Search for the cell housing the specified text and yield its [X, Y] center coordinate. 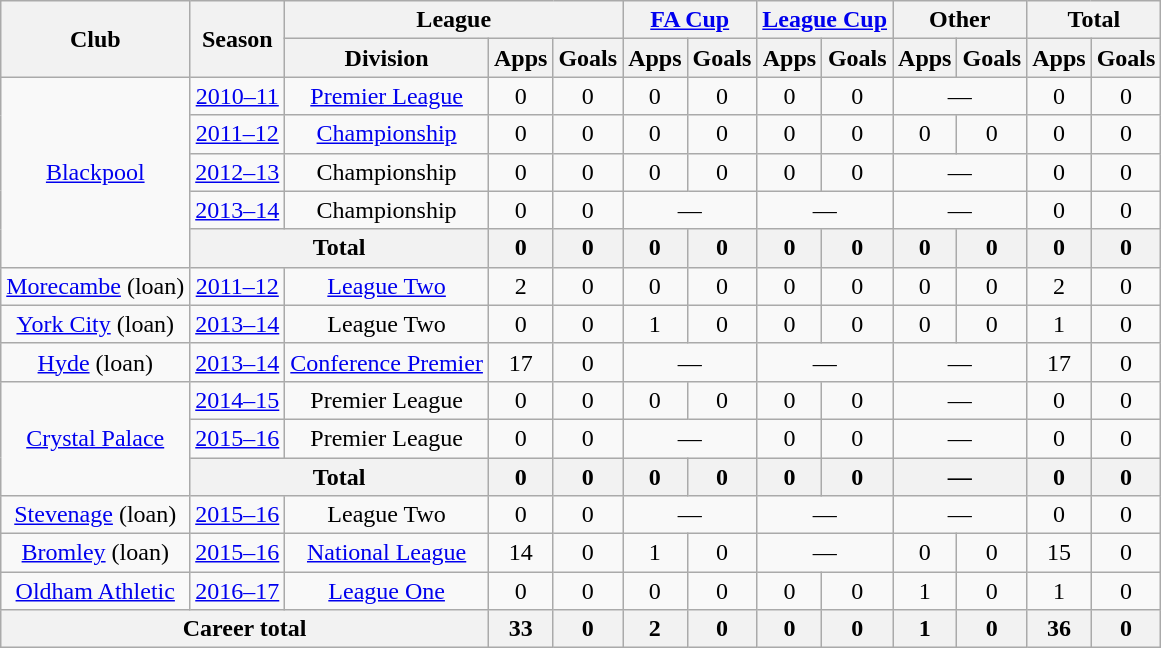
Club [96, 39]
36 [1059, 629]
Crystal Palace [96, 438]
Division [387, 58]
Career total [245, 629]
League Cup [825, 20]
Blackpool [96, 172]
League [454, 20]
Oldham Athletic [96, 591]
FA Cup [690, 20]
Stevenage (loan) [96, 515]
Morecambe (loan) [96, 286]
Other [960, 20]
14 [520, 553]
2010–11 [238, 96]
Bromley (loan) [96, 553]
Hyde (loan) [96, 362]
Season [238, 39]
League One [387, 591]
2014–15 [238, 400]
33 [520, 629]
York City (loan) [96, 324]
2016–17 [238, 591]
15 [1059, 553]
Conference Premier [387, 362]
National League [387, 553]
2012–13 [238, 172]
